Detect which cell encompasses the target text, then output its [X, Y] center coordinate. 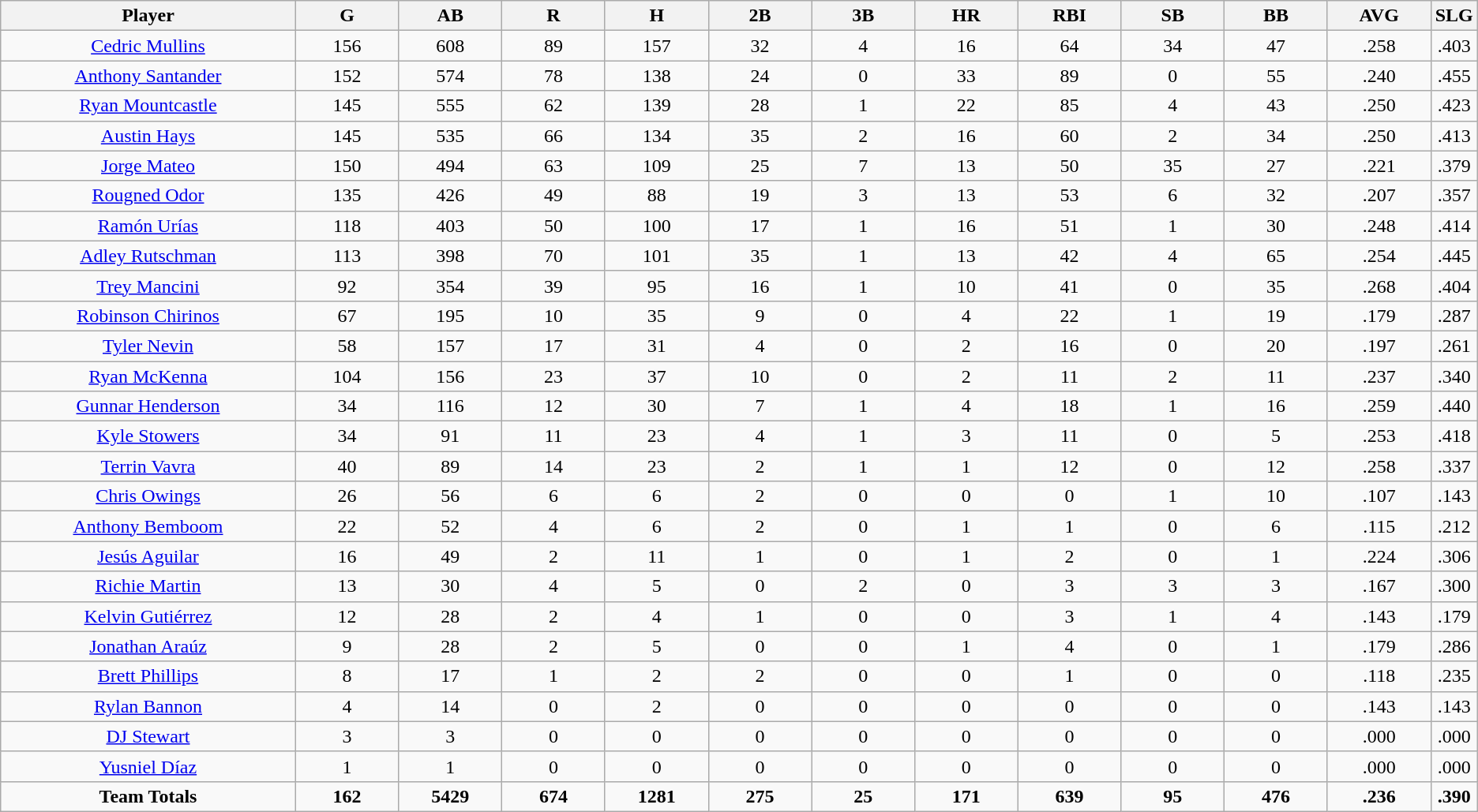
AB [450, 16]
116 [450, 406]
88 [657, 196]
64 [1069, 46]
403 [450, 226]
.268 [1379, 286]
134 [657, 136]
.423 [1454, 106]
150 [347, 166]
R [554, 16]
39 [554, 286]
.390 [1454, 796]
Ryan Mountcastle [148, 106]
.240 [1379, 76]
195 [450, 316]
.207 [1379, 196]
.414 [1454, 226]
Kelvin Gutiérrez [148, 616]
Adley Rutschman [148, 256]
.287 [1454, 316]
RBI [1069, 16]
26 [347, 496]
Trey Mancini [148, 286]
Jesús Aguilar [148, 556]
101 [657, 256]
Gunnar Henderson [148, 406]
SB [1173, 16]
40 [347, 466]
Jonathan Araúz [148, 646]
.115 [1379, 526]
27 [1276, 166]
62 [554, 106]
398 [450, 256]
Ryan McKenna [148, 376]
8 [347, 676]
41 [1069, 286]
.418 [1454, 436]
5429 [450, 796]
171 [966, 796]
354 [450, 286]
494 [450, 166]
.286 [1454, 646]
55 [1276, 76]
.254 [1379, 256]
Chris Owings [148, 496]
138 [657, 76]
BB [1276, 16]
.237 [1379, 376]
535 [450, 136]
Terrin Vavra [148, 466]
.340 [1454, 376]
.337 [1454, 466]
56 [450, 496]
Robinson Chirinos [148, 316]
Rylan Bannon [148, 706]
18 [1069, 406]
.306 [1454, 556]
33 [966, 76]
Cedric Mullins [148, 46]
70 [554, 256]
100 [657, 226]
.197 [1379, 346]
Kyle Stowers [148, 436]
37 [657, 376]
162 [347, 796]
66 [554, 136]
Brett Phillips [148, 676]
.253 [1379, 436]
113 [347, 256]
43 [1276, 106]
24 [760, 76]
.445 [1454, 256]
31 [657, 346]
.235 [1454, 676]
118 [347, 226]
Yusniel Díaz [148, 766]
476 [1276, 796]
.455 [1454, 76]
.357 [1454, 196]
58 [347, 346]
G [347, 16]
Austin Hays [148, 136]
H [657, 16]
65 [1276, 256]
275 [760, 796]
.259 [1379, 406]
2B [760, 16]
85 [1069, 106]
.236 [1379, 796]
Tyler Nevin [148, 346]
639 [1069, 796]
608 [450, 46]
78 [554, 76]
Ramón Urías [148, 226]
674 [554, 796]
.221 [1379, 166]
20 [1276, 346]
63 [554, 166]
51 [1069, 226]
Richie Martin [148, 586]
.248 [1379, 226]
.404 [1454, 286]
574 [450, 76]
152 [347, 76]
Jorge Mateo [148, 166]
.300 [1454, 586]
.379 [1454, 166]
Anthony Santander [148, 76]
139 [657, 106]
SLG [1454, 16]
91 [450, 436]
.261 [1454, 346]
52 [450, 526]
Team Totals [148, 796]
Anthony Bemboom [148, 526]
104 [347, 376]
.224 [1379, 556]
3B [864, 16]
53 [1069, 196]
.118 [1379, 676]
.440 [1454, 406]
.413 [1454, 136]
.167 [1379, 586]
135 [347, 196]
555 [450, 106]
1281 [657, 796]
92 [347, 286]
.403 [1454, 46]
AVG [1379, 16]
47 [1276, 46]
.107 [1379, 496]
Rougned Odor [148, 196]
HR [966, 16]
.212 [1454, 526]
109 [657, 166]
426 [450, 196]
DJ Stewart [148, 736]
60 [1069, 136]
67 [347, 316]
Player [148, 16]
42 [1069, 256]
